Search for the cell housing the specified text and yield its [X, Y] center coordinate. 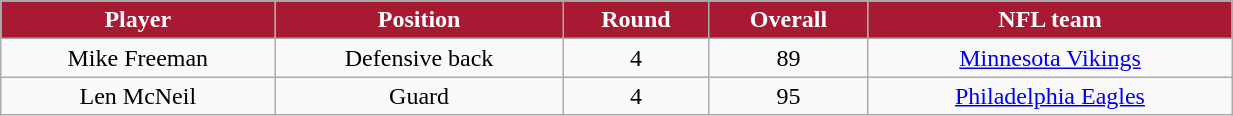
89 [789, 58]
Round [636, 20]
Len McNeil [138, 96]
Defensive back [419, 58]
Philadelphia Eagles [1050, 96]
Position [419, 20]
Mike Freeman [138, 58]
Overall [789, 20]
Minnesota Vikings [1050, 58]
NFL team [1050, 20]
95 [789, 96]
Player [138, 20]
Guard [419, 96]
